Determine the (X, Y) coordinate at the center of the cell enclosing the given text.  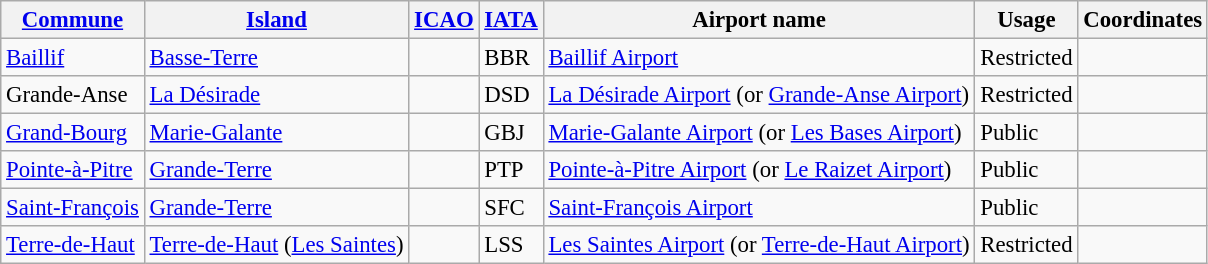
Saint-François Airport (759, 208)
La Désirade (276, 95)
Baillif (72, 58)
SFC (511, 208)
Marie-Galante (276, 133)
Island (276, 20)
Les Saintes Airport (or Terre-de-Haut Airport) (759, 245)
Airport name (759, 20)
Terre-de-Haut (Les Saintes) (276, 245)
PTP (511, 170)
Pointe-à-Pitre Airport (or Le Raizet Airport) (759, 170)
Usage (1026, 20)
Terre-de-Haut (72, 245)
ICAO (444, 20)
Basse-Terre (276, 58)
IATA (511, 20)
Grande-Anse (72, 95)
GBJ (511, 133)
BBR (511, 58)
La Désirade Airport (or Grande-Anse Airport) (759, 95)
LSS (511, 245)
Baillif Airport (759, 58)
Saint-François (72, 208)
Grand-Bourg (72, 133)
Marie-Galante Airport (or Les Bases Airport) (759, 133)
Commune (72, 20)
DSD (511, 95)
Coordinates (1143, 20)
Pointe-à-Pitre (72, 170)
